Pinpoint the cell where the given text exists, returning its (X, Y) midpoint coordinate. 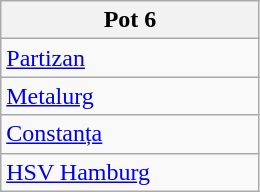
Metalurg (130, 96)
HSV Hamburg (130, 172)
Pot 6 (130, 20)
Partizan (130, 58)
Constanța (130, 134)
